Find where the given text appears and provide that cell's center as (x, y) coordinate. 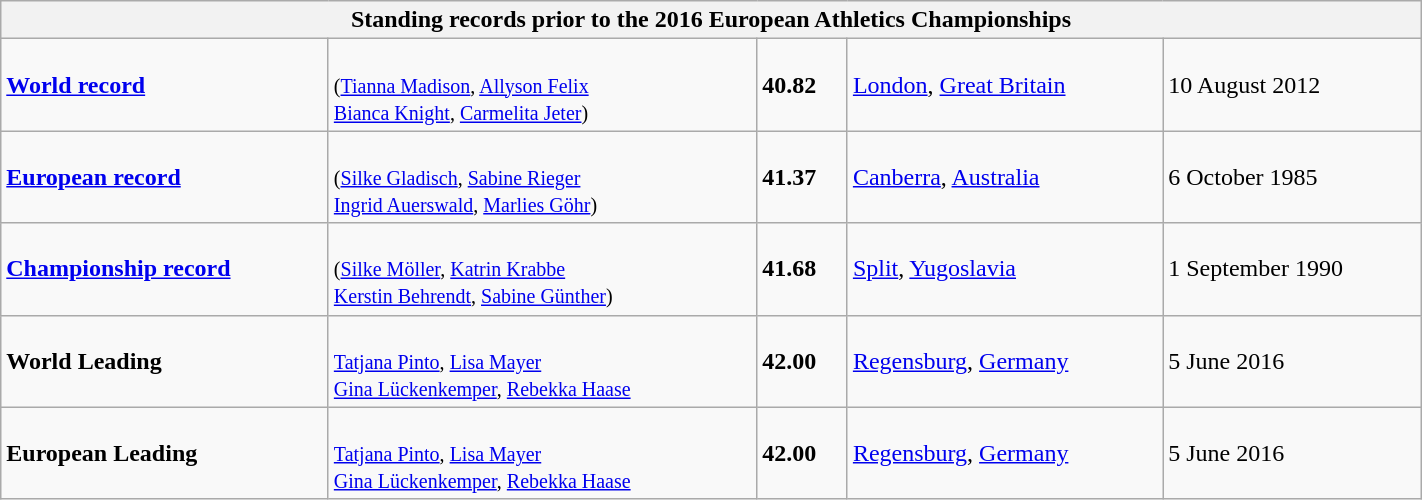
41.37 (802, 177)
World record (165, 85)
1 September 1990 (1292, 269)
European Leading (165, 453)
Championship record (165, 269)
(Silke Gladisch, Sabine Rieger Ingrid Auerswald, Marlies Göhr) (542, 177)
Canberra, Australia (1004, 177)
Standing records prior to the 2016 European Athletics Championships (711, 20)
European record (165, 177)
41.68 (802, 269)
(Tianna Madison, Allyson Felix Bianca Knight, Carmelita Jeter) (542, 85)
(Silke Möller, Katrin Krabbe Kerstin Behrendt, Sabine Günther) (542, 269)
World Leading (165, 361)
6 October 1985 (1292, 177)
10 August 2012 (1292, 85)
Split, Yugoslavia (1004, 269)
London, Great Britain (1004, 85)
40.82 (802, 85)
